Return the (x, y) coordinate for the center point of the cell that contains the specified text.  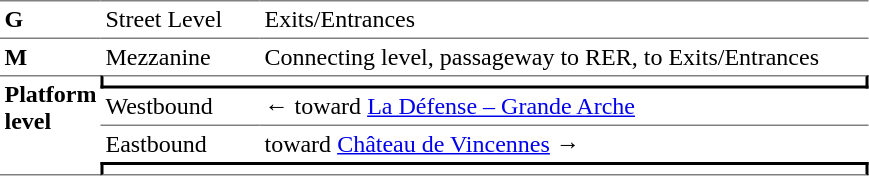
M (50, 57)
Platform level (50, 125)
Eastbound (180, 144)
Mezzanine (180, 57)
Connecting level, passageway to RER, to Exits/Entrances (564, 57)
Westbound (180, 107)
G (50, 19)
Exits/Entrances (564, 19)
← toward La Défense – Grande Arche (564, 107)
Street Level (180, 19)
toward Château de Vincennes → (564, 144)
